Identify which cell holds the provided text, then report its [X, Y] central coordinate. 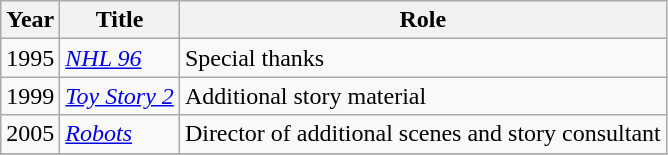
Year [30, 20]
Special thanks [422, 58]
1995 [30, 58]
Role [422, 20]
Director of additional scenes and story consultant [422, 134]
Additional story material [422, 96]
NHL 96 [120, 58]
Toy Story 2 [120, 96]
Robots [120, 134]
2005 [30, 134]
1999 [30, 96]
Title [120, 20]
